Extract the (x, y) coordinate from the center of the cell holding the provided text.  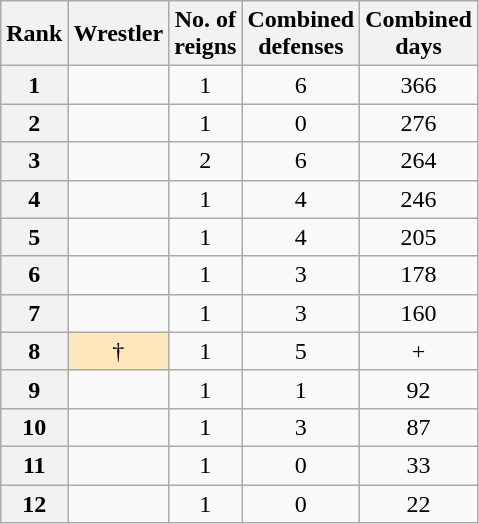
9 (34, 389)
12 (34, 503)
8 (34, 351)
264 (419, 161)
160 (419, 313)
33 (419, 465)
246 (419, 199)
276 (419, 123)
† (118, 351)
Rank (34, 34)
92 (419, 389)
11 (34, 465)
Wrestler (118, 34)
10 (34, 427)
Combineddays (419, 34)
22 (419, 503)
Combineddefenses (301, 34)
205 (419, 237)
+ (419, 351)
87 (419, 427)
366 (419, 85)
No. ofreigns (206, 34)
7 (34, 313)
178 (419, 275)
